Output the [x, y] coordinate of the center of the cell containing the given text.  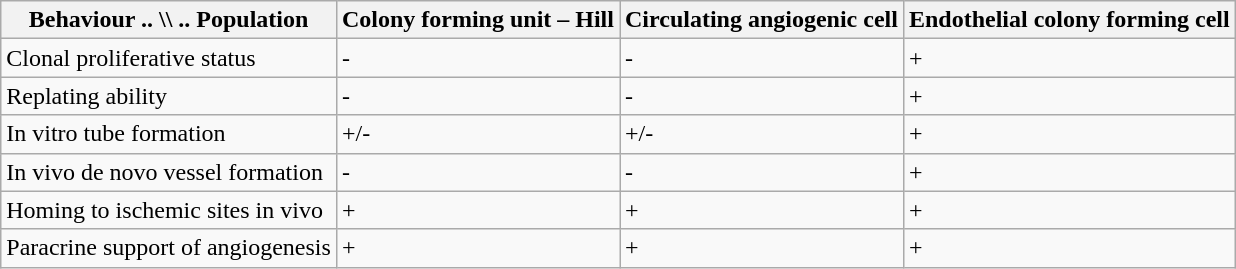
Colony forming unit – Hill [478, 20]
In vivo de novo vessel formation [169, 172]
Circulating angiogenic cell [762, 20]
Replating ability [169, 96]
In vitro tube formation [169, 134]
Paracrine support of angiogenesis [169, 248]
Clonal proliferative status [169, 58]
Endothelial colony forming cell [1069, 20]
Homing to ischemic sites in vivo [169, 210]
Behaviour .. \\ .. Population [169, 20]
